Return the (x, y) coordinate for the center point of the cell that contains the specified text.  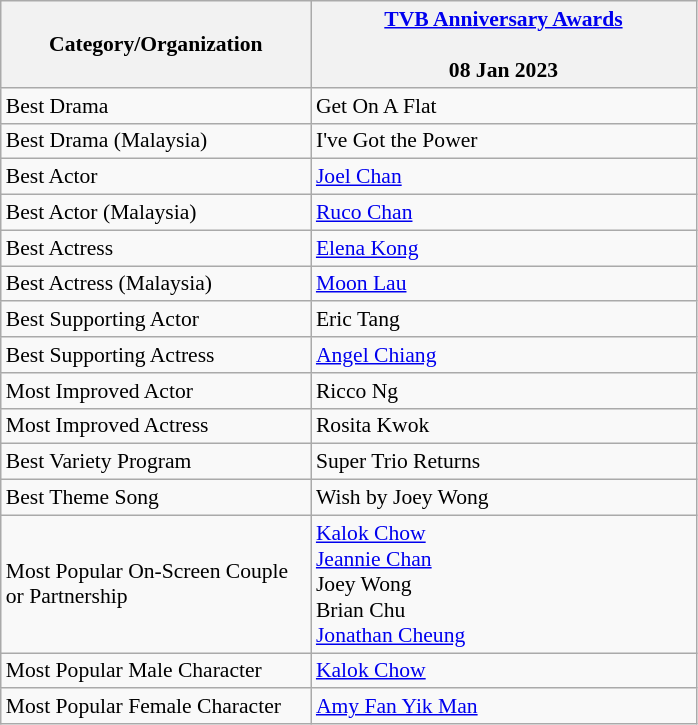
Amy Fan Yik Man (504, 707)
Most Improved Actress (156, 426)
Angel Chiang (504, 355)
Kalok Chow (504, 671)
Best Drama (156, 106)
Wish by Joey Wong (504, 498)
TVB Anniversary Awards08 Jan 2023 (504, 44)
Joel Chan (504, 177)
Most Popular Female Character (156, 707)
Best Supporting Actor (156, 320)
Best Actor (156, 177)
Rosita Kwok (504, 426)
Best Actress (Malaysia) (156, 284)
Most Improved Actor (156, 391)
Best Theme Song (156, 498)
Ricco Ng (504, 391)
Kalok Chow Jeannie Chan Joey Wong Brian Chu Jonathan Cheung (504, 584)
Elena Kong (504, 248)
Eric Tang (504, 320)
Best Drama (Malaysia) (156, 141)
Most Popular On-Screen Couple or Partnership (156, 584)
Best Actress (156, 248)
Ruco Chan (504, 213)
Best Supporting Actress (156, 355)
Most Popular Male Character (156, 671)
Best Variety Program (156, 462)
I've Got the Power (504, 141)
Best Actor (Malaysia) (156, 213)
Super Trio Returns (504, 462)
Category/Organization (156, 44)
Get On A Flat (504, 106)
Moon Lau (504, 284)
